Identify which cell holds the provided text, then report its [X, Y] central coordinate. 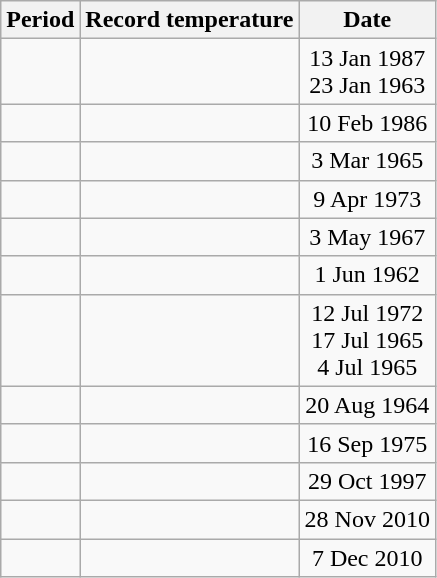
20 Aug 1964 [367, 405]
12 Jul 197217 Jul 19654 Jul 1965 [367, 340]
7 Dec 2010 [367, 557]
3 May 1967 [367, 237]
28 Nov 2010 [367, 519]
29 Oct 1997 [367, 481]
13 Jan 198723 Jan 1963 [367, 72]
9 Apr 1973 [367, 199]
Record temperature [190, 20]
1 Jun 1962 [367, 275]
Date [367, 20]
Period [40, 20]
3 Mar 1965 [367, 161]
16 Sep 1975 [367, 443]
10 Feb 1986 [367, 123]
